Capture the cell that displays the provided text and extract its [x, y] central coordinate. 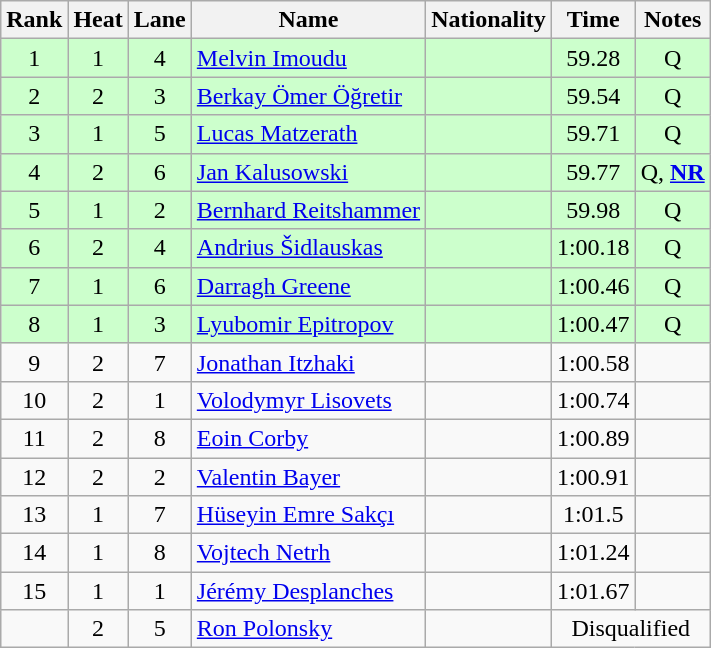
Jan Kalusowski [308, 172]
Volodymyr Lisovets [308, 400]
12 [34, 477]
11 [34, 438]
Q, NR [672, 172]
1:00.18 [593, 248]
Ron Polonsky [308, 629]
10 [34, 400]
Heat [98, 20]
Lyubomir Epitropov [308, 324]
Darragh Greene [308, 286]
Lane [160, 20]
14 [34, 553]
Nationality [489, 20]
Rank [34, 20]
1:00.91 [593, 477]
59.28 [593, 58]
13 [34, 515]
1:00.46 [593, 286]
Notes [672, 20]
Bernhard Reitshammer [308, 210]
1:01.67 [593, 591]
Valentin Bayer [308, 477]
1:01.5 [593, 515]
Jonathan Itzhaki [308, 362]
Disqualified [630, 629]
59.77 [593, 172]
Jérémy Desplanches [308, 591]
Eoin Corby [308, 438]
Name [308, 20]
Andrius Šidlauskas [308, 248]
Time [593, 20]
1:00.58 [593, 362]
Berkay Ömer Öğretir [308, 96]
59.98 [593, 210]
Melvin Imoudu [308, 58]
1:01.24 [593, 553]
9 [34, 362]
59.71 [593, 134]
Lucas Matzerath [308, 134]
1:00.74 [593, 400]
1:00.89 [593, 438]
59.54 [593, 96]
15 [34, 591]
Hüseyin Emre Sakçı [308, 515]
Vojtech Netrh [308, 553]
1:00.47 [593, 324]
